Return (x, y) of the center of cell containing provided text 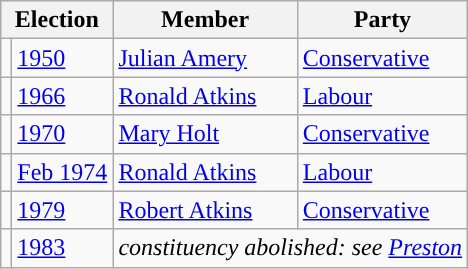
1979 (62, 210)
Party (382, 20)
1970 (62, 134)
1950 (62, 58)
Mary Holt (205, 134)
constituency abolished: see Preston (290, 248)
Election (57, 20)
1983 (62, 248)
1966 (62, 96)
Robert Atkins (205, 210)
Feb 1974 (62, 172)
Member (205, 20)
Julian Amery (205, 58)
